Identify which cell holds the provided text, then report its [X, Y] central coordinate. 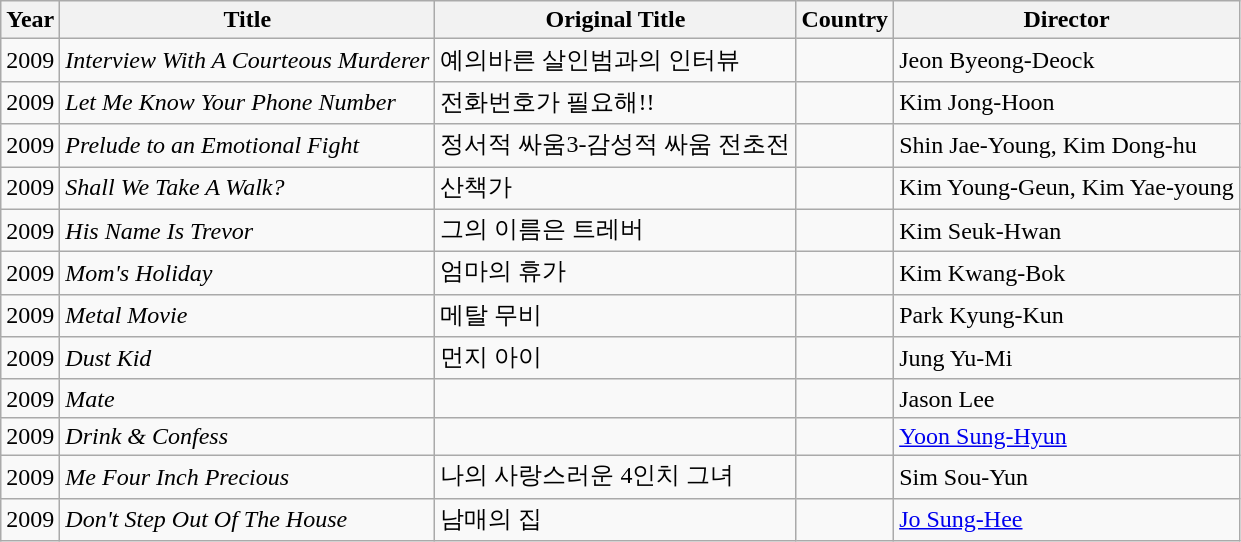
Jason Lee [1067, 398]
Title [248, 20]
Let Me Know Your Phone Number [248, 102]
먼지 아이 [616, 358]
Yoon Sung-Hyun [1067, 436]
Kim Young-Geun, Kim Yae-young [1067, 188]
Drink & Confess [248, 436]
엄마의 휴가 [616, 274]
Shall We Take A Walk? [248, 188]
Don't Step Out Of The House [248, 520]
정서적 싸움3-감성적 싸움 전초전 [616, 146]
Shin Jae-Young, Kim Dong-hu [1067, 146]
Original Title [616, 20]
Sim Sou-Yun [1067, 476]
나의 사랑스러운 4인치 그녀 [616, 476]
Interview With A Courteous Murderer [248, 60]
Jeon Byeong-Deock [1067, 60]
메탈 무비 [616, 316]
Dust Kid [248, 358]
Me Four Inch Precious [248, 476]
산책가 [616, 188]
Prelude to an Emotional Fight [248, 146]
Year [30, 20]
Jo Sung-Hee [1067, 520]
예의바른 살인범과의 인터뷰 [616, 60]
Jung Yu-Mi [1067, 358]
His Name Is Trevor [248, 230]
Mom's Holiday [248, 274]
Country [845, 20]
남매의 집 [616, 520]
Mate [248, 398]
전화번호가 필요해!! [616, 102]
Metal Movie [248, 316]
Kim Jong-Hoon [1067, 102]
Kim Seuk-Hwan [1067, 230]
Park Kyung-Kun [1067, 316]
그의 이름은 트레버 [616, 230]
Director [1067, 20]
Kim Kwang-Bok [1067, 274]
